Scan for the cell matching the given text and deliver its [x, y] coordinate at center. 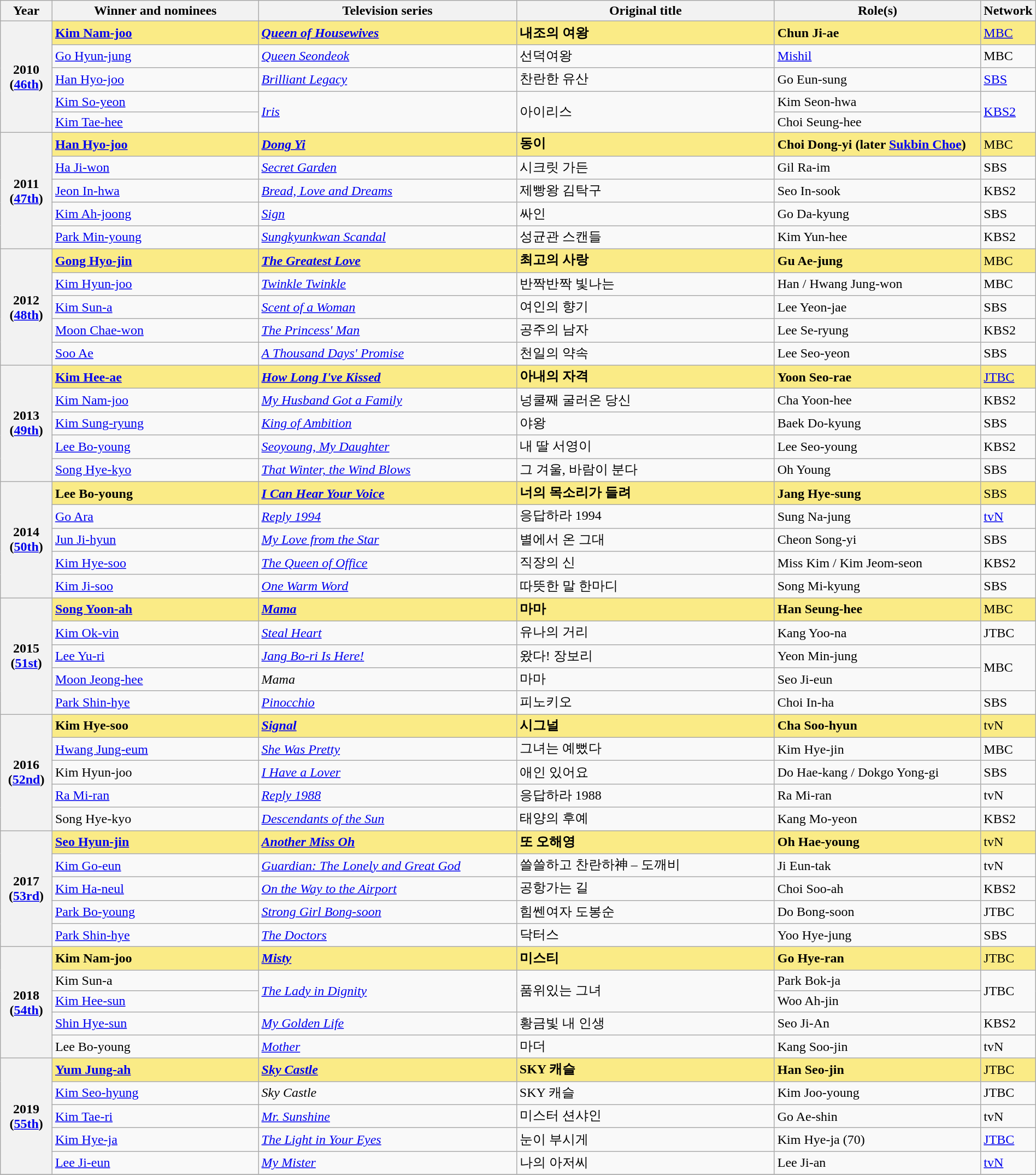
태양의 후예 [645, 819]
Bread, Love and Dreams [387, 191]
Yeon Min-jung [878, 656]
Choi Soo-ah [878, 889]
Jun Ji-hyun [155, 540]
선덕여왕 [645, 56]
응답하라 1994 [645, 517]
Mother [387, 1047]
Yoo Hye-jung [878, 936]
Miss Kim / Kim Jeom-seon [878, 563]
눈이 부시게 [645, 1140]
황금빛 내 인생 [645, 1023]
Park Bo-young [155, 912]
The Light in Your Eyes [387, 1140]
Do Bong-soon [878, 912]
Seoyoung, My Daughter [387, 447]
Cha Soo-hyun [878, 726]
Kim Hee-ae [155, 377]
Steal Heart [387, 633]
2016(52nd) [26, 773]
따뜻한 말 한마디 [645, 586]
Park Bok-ja [878, 980]
Jeon In-hwa [155, 191]
Kim Seon-hwa [878, 101]
Kim Ji-soo [155, 586]
2015(51st) [26, 656]
천일의 약속 [645, 354]
Gu Ae-jung [878, 260]
최고의 사랑 [645, 260]
공주의 남자 [645, 330]
Scent of a Woman [387, 307]
Lee Yeon-jae [878, 307]
쓸쓸하고 찬란하神 – 도깨비 [645, 866]
My Love from the Star [387, 540]
또 오해영 [645, 843]
Kim Go-eun [155, 866]
Iris [387, 111]
Seo Ji-An [878, 1023]
Choi Seung-hee [878, 122]
피노키오 [645, 703]
응답하라 1988 [645, 796]
King of Ambition [387, 423]
Kim Ah-joong [155, 214]
Queen Seondeok [387, 56]
Mishil [878, 56]
Woo Ah-jin [878, 1001]
She Was Pretty [387, 749]
Gong Hyo-jin [155, 260]
Choi In-ha [878, 703]
Descendants of the Sun [387, 819]
Jang Bo-ri Is Here! [387, 656]
Song Yoon-ah [155, 610]
Oh Young [878, 470]
내조의 여왕 [645, 33]
How Long I've Kissed [387, 377]
Network [1008, 11]
Go Hye-ran [878, 959]
Lee Se-ryung [878, 330]
Shin Hye-sun [155, 1023]
Kang Yoo-na [878, 633]
시그널 [645, 726]
Kim Ha-neul [155, 889]
유나의 거리 [645, 633]
시크릿 가든 [645, 167]
성균관 스캔들 [645, 237]
Kang Soo-jin [878, 1047]
Kim Hye-ja [155, 1140]
Kim Sung-ryung [155, 423]
제빵왕 김탁구 [645, 191]
마더 [645, 1047]
Television series [387, 11]
The Doctors [387, 936]
별에서 온 그대 [645, 540]
힘쎈여자 도봉순 [645, 912]
Hwang Jung-eum [155, 749]
애인 있어요 [645, 773]
싸인 [645, 214]
닥터스 [645, 936]
2014(50th) [26, 540]
Secret Garden [387, 167]
Jang Hye-sung [878, 493]
2017(53rd) [26, 889]
Pinocchio [387, 703]
Han / Hwang Jung-won [878, 284]
The Princess' Man [387, 330]
One Warm Word [387, 586]
Cheon Song-yi [878, 540]
Reply 1988 [387, 796]
Mr. Sunshine [387, 1116]
Yoon Seo-rae [878, 377]
나의 아저씨 [645, 1163]
Baek Do-kyung [878, 423]
Kim Hye-jin [878, 749]
Kim Joo-young [878, 1093]
I Have a Lover [387, 773]
Lee Seo-yeon [878, 354]
Strong Girl Bong-soon [387, 912]
Song Mi-kyung [878, 586]
Brilliant Legacy [387, 80]
Oh Hae-young [878, 843]
Kim Hee-sun [155, 1001]
Kim So-yeon [155, 101]
동이 [645, 144]
I Can Hear Your Voice [387, 493]
Chun Ji-ae [878, 33]
미스티 [645, 959]
Do Hae-kang / Dokgo Yong-gi [878, 773]
반짝반짝 빛나는 [645, 284]
Han Seung-hee [878, 610]
Choi Dong-yi (later Sukbin Choe) [878, 144]
Han Seo-jin [878, 1070]
Yum Jung-ah [155, 1070]
Twinkle Twinkle [387, 284]
Go Ara [155, 517]
Sign [387, 214]
넝쿨째 굴러온 당신 [645, 400]
Gil Ra-im [878, 167]
Seo Ji-eun [878, 680]
Sung Na-jung [878, 517]
Kang Mo-yeon [878, 819]
My Golden Life [387, 1023]
품위있는 그녀 [645, 991]
미스터 션샤인 [645, 1116]
Kim Yun-hee [878, 237]
That Winter, the Wind Blows [387, 470]
Kim Seo-hyung [155, 1093]
아내의 자격 [645, 377]
Go Hyun-jung [155, 56]
Seo Hyun-jin [155, 843]
2012(48th) [26, 307]
Moon Jeong-hee [155, 680]
Winner and nominees [155, 11]
Lee Ji-an [878, 1163]
Reply 1994 [387, 517]
2018(54th) [26, 1002]
야왕 [645, 423]
Kim Tae-hee [155, 122]
찬란한 유산 [645, 80]
Park Min-young [155, 237]
Lee Yu-ri [155, 656]
Sungkyunkwan Scandal [387, 237]
왔다! 장보리 [645, 656]
A Thousand Days' Promise [387, 354]
아이리스 [645, 111]
그 겨울, 바람이 분다 [645, 470]
Moon Chae-won [155, 330]
On the Way to the Airport [387, 889]
Misty [387, 959]
직장의 신 [645, 563]
Ha Ji-won [155, 167]
여인의 향기 [645, 307]
내 딸 서영이 [645, 447]
The Lady in Dignity [387, 991]
The Queen of Office [387, 563]
Go Eun-sung [878, 80]
그녀는 예뻤다 [645, 749]
My Husband Got a Family [387, 400]
The Greatest Love [387, 260]
Kim Hye-ja (70) [878, 1140]
Kim Ok-vin [155, 633]
Go Ae-shin [878, 1116]
2010(46th) [26, 77]
Original title [645, 11]
Soo Ae [155, 354]
Seo In-sook [878, 191]
너의 목소리가 들려 [645, 493]
My Mister [387, 1163]
Dong Yi [387, 144]
공항가는 길 [645, 889]
Signal [387, 726]
Role(s) [878, 11]
Year [26, 11]
2019(55th) [26, 1116]
2011(47th) [26, 191]
Guardian: The Lonely and Great God [387, 866]
2013(49th) [26, 423]
Queen of Housewives [387, 33]
Kim Tae-ri [155, 1116]
Lee Ji-eun [155, 1163]
Go Da-kyung [878, 214]
Cha Yoon-hee [878, 400]
Another Miss Oh [387, 843]
Lee Seo-young [878, 447]
Ji Eun-tak [878, 866]
